Determine the (x, y) coordinate at the center of the cell enclosing the given text.  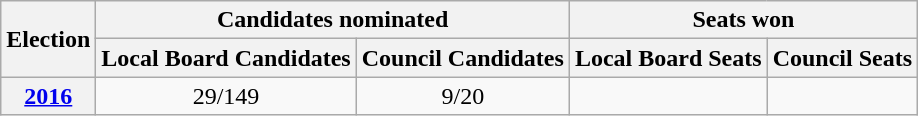
2016 (48, 96)
Seats won (743, 20)
Local Board Seats (668, 58)
Council Candidates (462, 58)
Council Seats (842, 58)
Election (48, 39)
29/149 (226, 96)
9/20 (462, 96)
Candidates nominated (333, 20)
Local Board Candidates (226, 58)
